Search for the cell housing the specified text and yield its (X, Y) center coordinate. 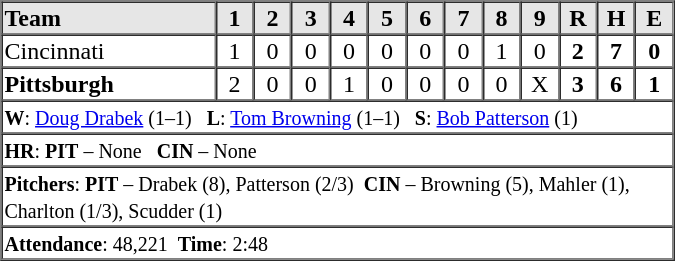
Pittsburgh (109, 84)
Attendance: 48,221 Time: 2:48 (338, 242)
E (654, 18)
W: Doug Drabek (1–1) L: Tom Browning (1–1) S: Bob Patterson (1) (338, 116)
5 (387, 18)
R (578, 18)
HR: PIT – None CIN – None (338, 150)
X (540, 84)
H (616, 18)
Cincinnati (109, 50)
4 (349, 18)
Team (109, 18)
8 (501, 18)
9 (540, 18)
Pitchers: PIT – Drabek (8), Patterson (2/3) CIN – Browning (5), Mahler (1), Charlton (1/3), Scudder (1) (338, 196)
